For the text-containing cell, return its midpoint in [x, y] coordinate format. 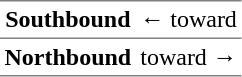
← toward [189, 20]
toward → [189, 57]
Northbound [68, 57]
Southbound [68, 20]
